For the text-containing cell, return its midpoint in (x, y) coordinate format. 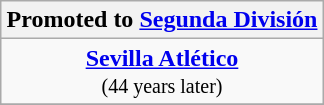
Sevilla Atlético(44 years later) (162, 72)
Promoted to Segunda División (162, 20)
